Pinpoint the cell where the given text exists, returning its [x, y] midpoint coordinate. 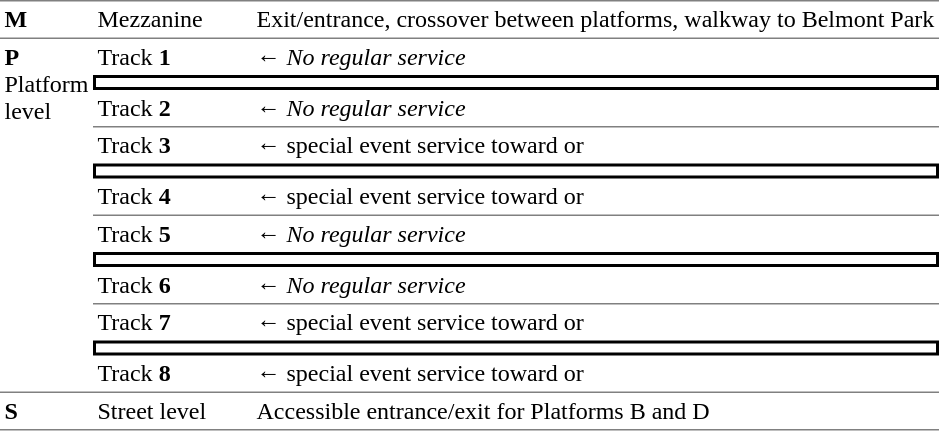
Track 8 [172, 375]
Accessible entrance/exit for Platforms B and D [596, 412]
Track 3 [172, 146]
Exit/entrance, crossover between platforms, walkway to Belmont Park [596, 20]
Track 4 [172, 197]
Track 7 [172, 322]
Track 6 [172, 286]
PPlatform level [46, 216]
Mezzanine [172, 20]
Track 2 [172, 109]
Track 5 [172, 234]
M [46, 20]
Street level [172, 412]
S [46, 412]
Track 1 [172, 57]
